Detect which cell encompasses the target text, then output its [X, Y] center coordinate. 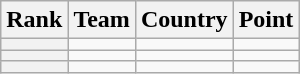
Point [266, 20]
Country [184, 20]
Rank [34, 20]
Team [102, 20]
